Extract the [x, y] coordinate from the center of the cell holding the provided text.  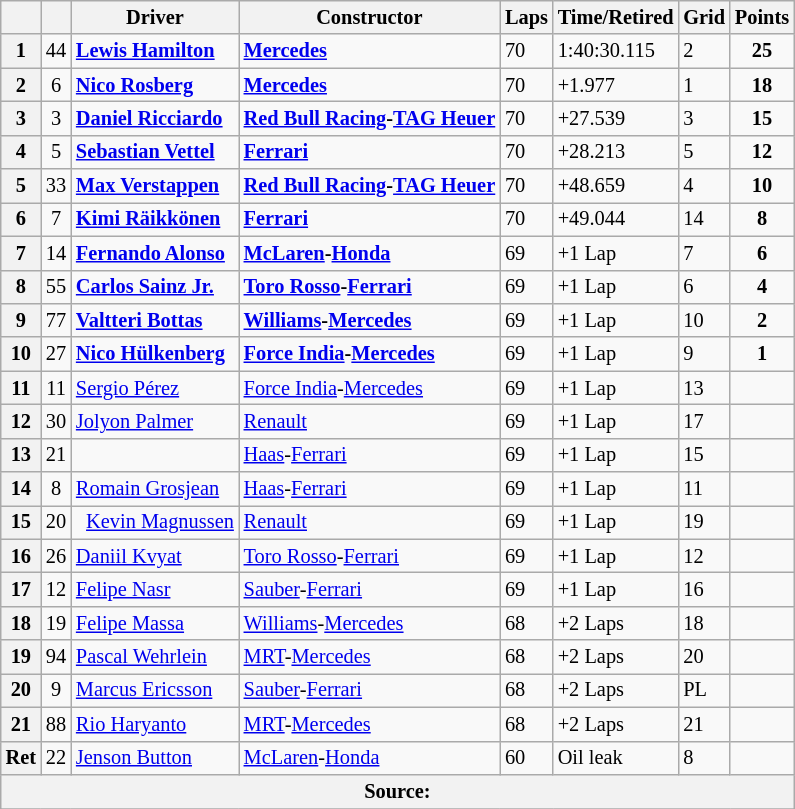
Kimi Räikkönen [155, 219]
Pascal Wehrlein [155, 657]
Valtteri Bottas [155, 320]
+27.539 [616, 118]
Sebastian Vettel [155, 152]
Marcus Ericsson [155, 690]
25 [762, 51]
Felipe Nasr [155, 589]
30 [56, 421]
Jenson Button [155, 758]
77 [56, 320]
55 [56, 287]
Nico Rosberg [155, 85]
Sergio Pérez [155, 388]
Romain Grosjean [155, 489]
PL [704, 690]
94 [56, 657]
44 [56, 51]
+49.044 [616, 219]
1:40:30.115 [616, 51]
Lewis Hamilton [155, 51]
33 [56, 186]
Fernando Alonso [155, 253]
Laps [526, 17]
Points [762, 17]
+28.213 [616, 152]
Felipe Massa [155, 623]
88 [56, 724]
60 [526, 758]
+1.977 [616, 85]
Oil leak [616, 758]
Grid [704, 17]
Source: [398, 791]
Daniil Kvyat [155, 556]
Driver [155, 17]
Rio Haryanto [155, 724]
Kevin Magnussen [155, 522]
Carlos Sainz Jr. [155, 287]
22 [56, 758]
Ret [21, 758]
27 [56, 354]
+48.659 [616, 186]
Time/Retired [616, 17]
Jolyon Palmer [155, 421]
26 [56, 556]
Max Verstappen [155, 186]
Daniel Ricciardo [155, 118]
Constructor [370, 17]
Nico Hülkenberg [155, 354]
